Detect which cell encompasses the target text, then output its [x, y] center coordinate. 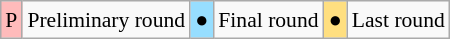
P [11, 20]
Last round [398, 20]
Preliminary round [106, 20]
Final round [268, 20]
